Extract the (x, y) coordinate from the center of the cell holding the provided text.  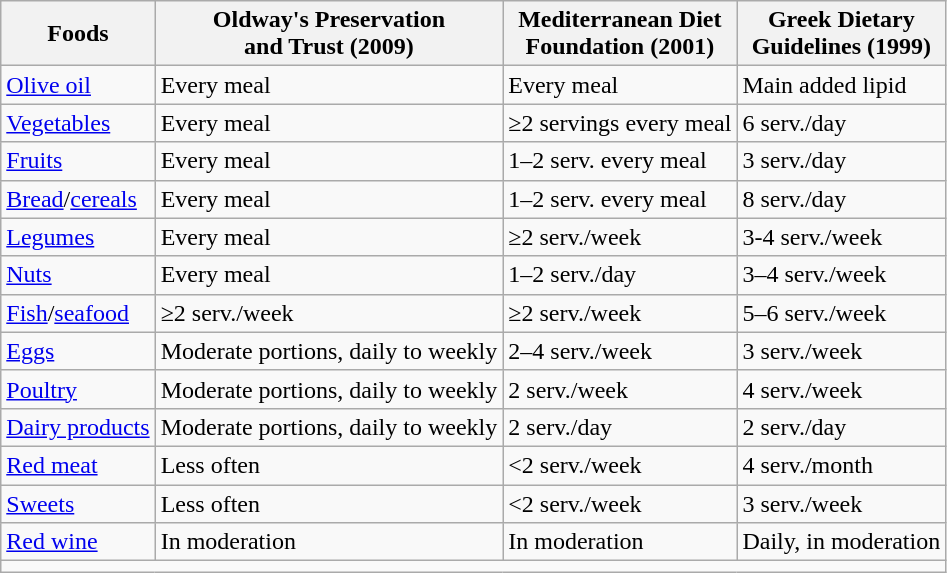
Olive oil (78, 85)
Red wine (78, 542)
Main added lipid (842, 85)
3 serv./day (842, 161)
3–4 serv./week (842, 275)
3-4 serv./week (842, 237)
Daily, in moderation (842, 542)
Vegetables (78, 123)
4 serv./week (842, 389)
Greek DietaryGuidelines (1999) (842, 34)
4 serv./month (842, 465)
Red meat (78, 465)
8 serv./day (842, 199)
2 serv./week (620, 389)
Fish/seafood (78, 313)
Dairy products (78, 427)
Sweets (78, 503)
Legumes (78, 237)
Fruits (78, 161)
5–6 serv./week (842, 313)
Bread/cereals (78, 199)
≥2 servings every meal (620, 123)
Nuts (78, 275)
2–4 serv./week (620, 351)
Mediterranean DietFoundation (2001) (620, 34)
Foods (78, 34)
Oldway's Preservationand Trust (2009) (329, 34)
Poultry (78, 389)
6 serv./day (842, 123)
1–2 serv./day (620, 275)
Eggs (78, 351)
